Locate the cell with the specified text and output its [X, Y] center coordinate. 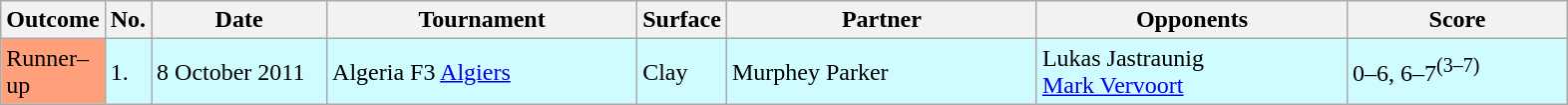
Opponents [1191, 20]
Surface [682, 20]
Partner [882, 20]
Clay [682, 72]
1. [128, 72]
Murphey Parker [882, 72]
0–6, 6–7(3–7) [1456, 72]
Tournament [483, 20]
Lukas Jastraunig Mark Vervoort [1191, 72]
Algeria F3 Algiers [483, 72]
8 October 2011 [239, 72]
No. [128, 20]
Outcome [53, 20]
Score [1456, 20]
Runner–up [53, 72]
Date [239, 20]
